Output the (x, y) coordinate of the center of the cell containing the given text.  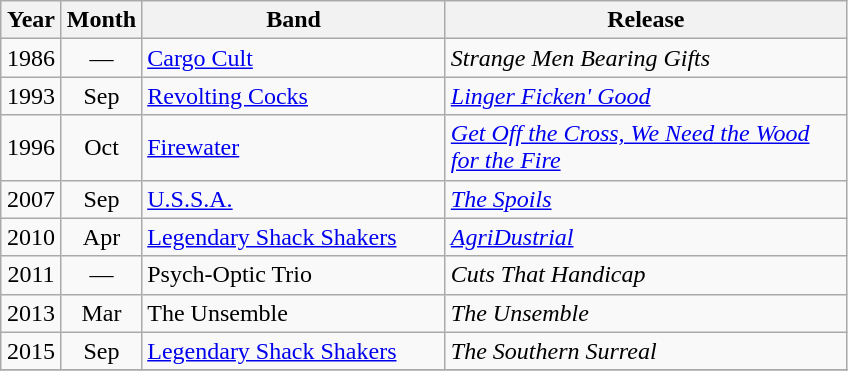
Strange Men Bearing Gifts (646, 58)
2015 (32, 351)
Revolting Cocks (294, 96)
U.S.S.A. (294, 199)
AgriDustrial (646, 237)
The Southern Surreal (646, 351)
Band (294, 20)
1996 (32, 148)
The Spoils (646, 199)
1993 (32, 96)
Firewater (294, 148)
Oct (101, 148)
Psych-Optic Trio (294, 275)
2013 (32, 313)
Linger Ficken' Good (646, 96)
2010 (32, 237)
Cuts That Handicap (646, 275)
Year (32, 20)
Month (101, 20)
2007 (32, 199)
Release (646, 20)
Mar (101, 313)
Cargo Cult (294, 58)
1986 (32, 58)
Get Off the Cross, We Need the Wood for the Fire (646, 148)
2011 (32, 275)
Apr (101, 237)
